Provide the [X, Y] coordinate of the cell's center where the given text is located.  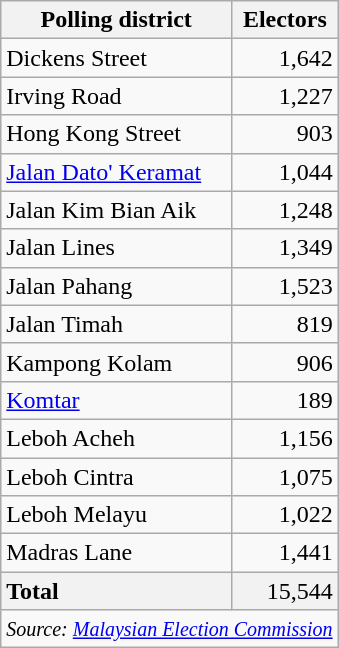
Jalan Lines [116, 248]
819 [286, 324]
1,248 [286, 210]
189 [286, 400]
Leboh Acheh [116, 438]
Polling district [116, 20]
1,441 [286, 553]
1,227 [286, 96]
1,523 [286, 286]
Total [116, 591]
Electors [286, 20]
Irving Road [116, 96]
Hong Kong Street [116, 134]
Komtar [116, 400]
Kampong Kolam [116, 362]
Leboh Melayu [116, 515]
Jalan Pahang [116, 286]
Leboh Cintra [116, 477]
Source: Malaysian Election Commission [170, 629]
903 [286, 134]
1,642 [286, 58]
1,022 [286, 515]
1,349 [286, 248]
906 [286, 362]
1,075 [286, 477]
15,544 [286, 591]
Jalan Timah [116, 324]
Madras Lane [116, 553]
Jalan Kim Bian Aik [116, 210]
1,044 [286, 172]
1,156 [286, 438]
Jalan Dato' Keramat [116, 172]
Dickens Street [116, 58]
